Locate the cell with the specified text and output its [x, y] center coordinate. 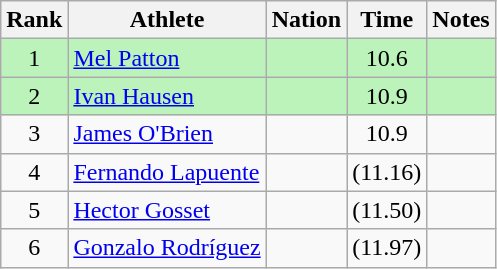
Fernando Lapuente [167, 172]
(11.50) [387, 210]
1 [34, 58]
Ivan Hausen [167, 96]
Gonzalo Rodríguez [167, 248]
James O'Brien [167, 134]
2 [34, 96]
5 [34, 210]
Time [387, 20]
Nation [306, 20]
4 [34, 172]
(11.16) [387, 172]
10.6 [387, 58]
Notes [461, 20]
Rank [34, 20]
3 [34, 134]
Mel Patton [167, 58]
Athlete [167, 20]
(11.97) [387, 248]
Hector Gosset [167, 210]
6 [34, 248]
